Provide the [X, Y] coordinate of the cell's center where the given text is located.  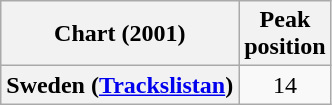
Peakposition [285, 34]
Sweden (Trackslistan) [120, 85]
Chart (2001) [120, 34]
14 [285, 85]
